Return (x, y) of the center of cell containing provided text 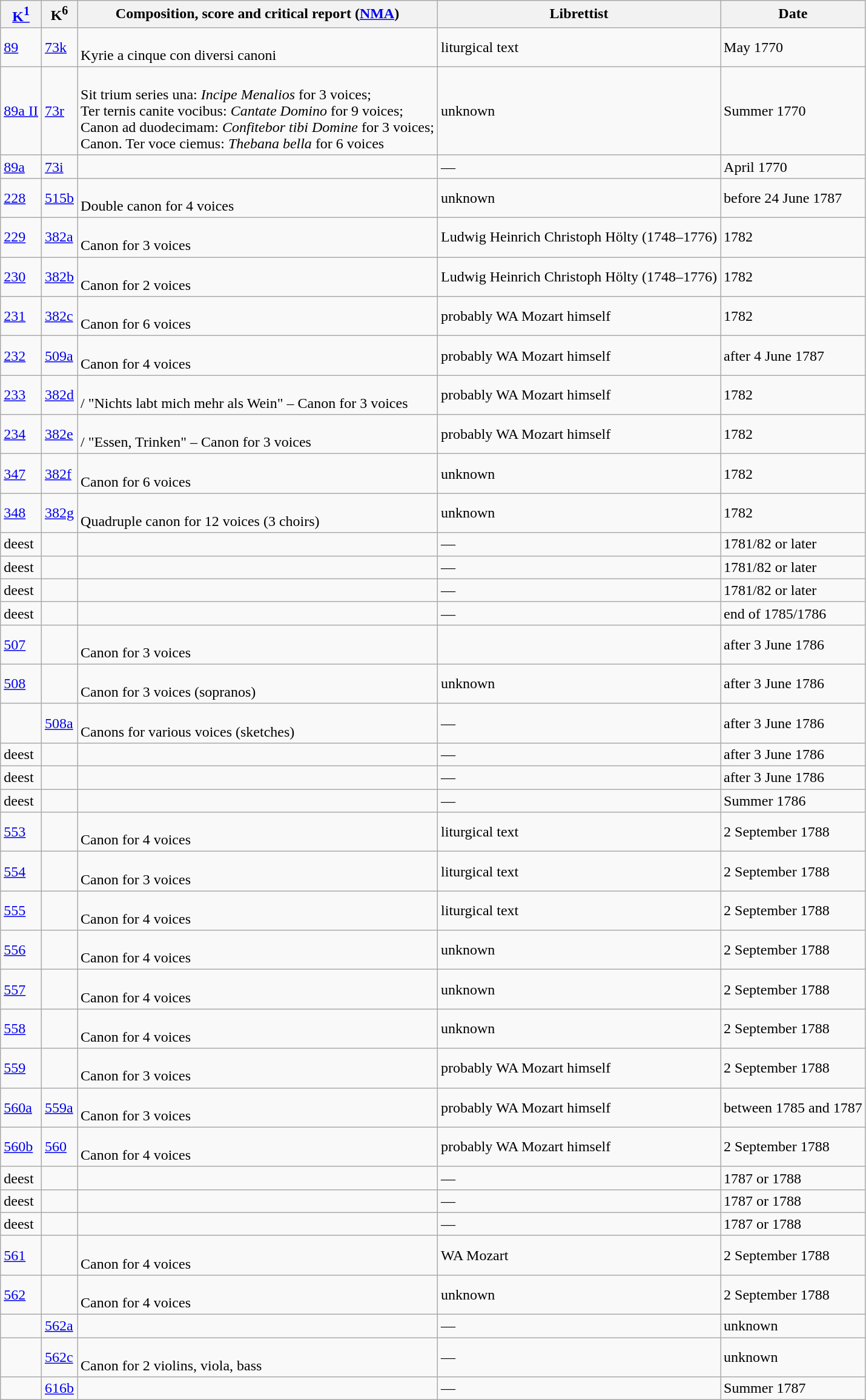
89a (21, 166)
229 (21, 237)
Summer 1770 (793, 111)
/ "Nichts labt mich mehr als Wein" – Canon for 3 voices (258, 395)
Canon for 2 violins, viola, bass (258, 1357)
561 (21, 1255)
73i (59, 166)
382g (59, 513)
616b (59, 1388)
/ "Essen, Trinken" – Canon for 3 voices (258, 435)
555 (21, 910)
April 1770 (793, 166)
after 4 June 1787 (793, 356)
Date (793, 15)
382d (59, 395)
558 (21, 1029)
Kyrie a cinque con diversi canoni (258, 47)
May 1770 (793, 47)
73k (59, 47)
234 (21, 435)
Quadruple canon for 12 voices (3 choirs) (258, 513)
Canons for various voices (sketches) (258, 723)
560b (21, 1146)
560a (21, 1108)
Summer 1786 (793, 801)
562 (21, 1294)
562c (59, 1357)
230 (21, 277)
508 (21, 684)
560 (59, 1146)
K1 (21, 15)
382c (59, 316)
end of 1785/1786 (793, 613)
348 (21, 513)
553 (21, 832)
WA Mozart (579, 1255)
507 (21, 644)
Canon for 3 voices (sopranos) (258, 684)
before 24 June 1787 (793, 197)
559a (59, 1108)
73r (59, 111)
Librettist (579, 15)
Canon for 2 voices (258, 277)
347 (21, 473)
556 (21, 950)
557 (21, 989)
382a (59, 237)
382f (59, 473)
515b (59, 197)
Double canon for 4 voices (258, 197)
562a (59, 1326)
509a (59, 356)
559 (21, 1068)
89a II (21, 111)
Summer 1787 (793, 1388)
508a (59, 723)
382e (59, 435)
K6 (59, 15)
554 (21, 872)
232 (21, 356)
233 (21, 395)
89 (21, 47)
228 (21, 197)
231 (21, 316)
382b (59, 277)
between 1785 and 1787 (793, 1108)
Composition, score and critical report (NMA) (258, 15)
